Find where the given text appears and provide that cell's center as (X, Y) coordinate. 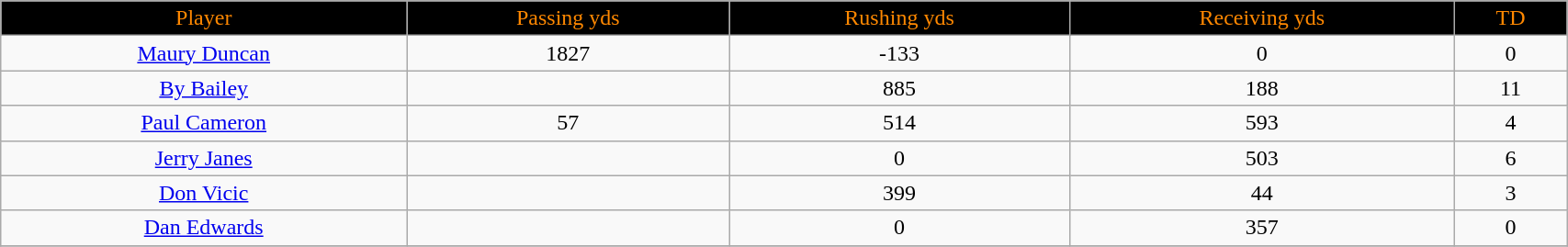
11 (1510, 88)
357 (1262, 228)
TD (1510, 18)
By Bailey (204, 88)
Maury Duncan (204, 53)
885 (899, 88)
Passing yds (568, 18)
Paul Cameron (204, 123)
Rushing yds (899, 18)
57 (568, 123)
Receiving yds (1262, 18)
503 (1262, 158)
399 (899, 193)
Dan Edwards (204, 228)
Jerry Janes (204, 158)
593 (1262, 123)
514 (899, 123)
Player (204, 18)
6 (1510, 158)
44 (1262, 193)
3 (1510, 193)
4 (1510, 123)
1827 (568, 53)
-133 (899, 53)
Don Vicic (204, 193)
188 (1262, 88)
